Determine the (x, y) coordinate at the center of the cell enclosing the given text.  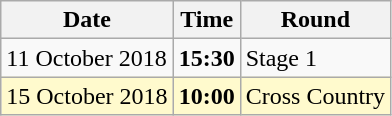
Round (315, 20)
Cross Country (315, 96)
10:00 (206, 96)
11 October 2018 (87, 58)
Date (87, 20)
15 October 2018 (87, 96)
Time (206, 20)
Stage 1 (315, 58)
15:30 (206, 58)
